From the cell containing the given text, extract its center point as [x, y] coordinate. 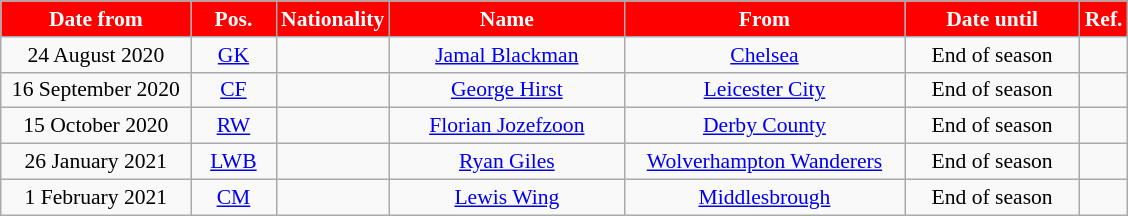
Wolverhampton Wanderers [764, 162]
Pos. [234, 19]
Jamal Blackman [506, 55]
15 October 2020 [96, 126]
Name [506, 19]
Derby County [764, 126]
24 August 2020 [96, 55]
Ref. [1104, 19]
CF [234, 90]
1 February 2021 [96, 197]
16 September 2020 [96, 90]
Nationality [332, 19]
Lewis Wing [506, 197]
Ryan Giles [506, 162]
LWB [234, 162]
26 January 2021 [96, 162]
Chelsea [764, 55]
From [764, 19]
Florian Jozefzoon [506, 126]
George Hirst [506, 90]
CM [234, 197]
Date from [96, 19]
Date until [992, 19]
GK [234, 55]
Leicester City [764, 90]
RW [234, 126]
Middlesbrough [764, 197]
